Capture the cell that displays the provided text and extract its [x, y] central coordinate. 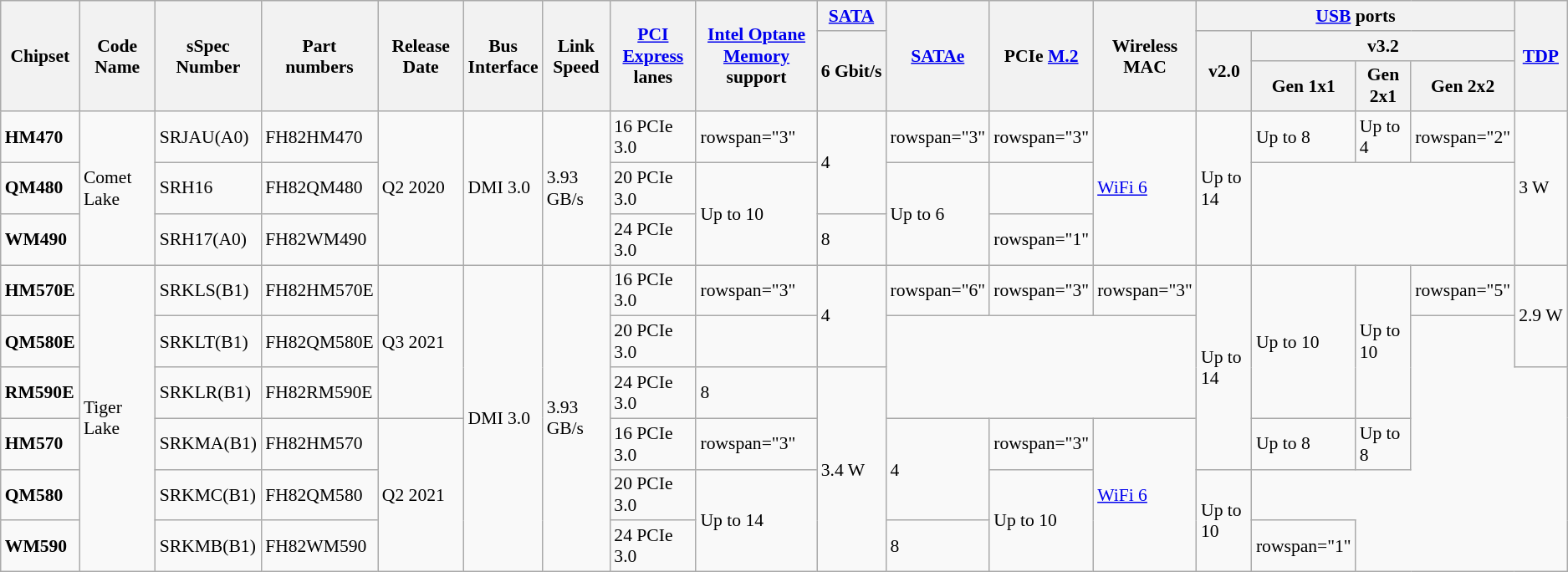
Partnumbers [319, 56]
v2.0 [1224, 72]
Tiger Lake [117, 418]
FH82WM590 [319, 547]
v3.2 [1383, 46]
USB ports [1356, 16]
Gen 2x1 [1383, 85]
Gen 2x2 [1463, 85]
QM580 [40, 495]
FH82QM580 [319, 495]
Intel OptaneMemory support [756, 56]
FH82QM580E [319, 341]
Comet Lake [117, 189]
CodeName [117, 56]
LinkSpeed [577, 56]
rowspan="2" [1463, 137]
SRKMB(B1) [208, 547]
HM570E [40, 291]
SATA [851, 16]
HM570 [40, 443]
Q2 2020 [421, 189]
rowspan="6" [937, 291]
FH82HM470 [319, 137]
Chipset [40, 56]
FH82HM570E [319, 291]
FH82WM490 [319, 239]
Up to 6 [937, 214]
FH82RM590E [319, 393]
Release Date [421, 56]
SRH17(A0) [208, 239]
PCIe M.2 [1041, 56]
QM480 [40, 189]
FH82HM570 [319, 443]
QM580E [40, 341]
3.4 W [851, 469]
Q3 2021 [421, 341]
SRKLT(B1) [208, 341]
SRJAU(A0) [208, 137]
6 Gbit/s [851, 72]
HM470 [40, 137]
SATAe [937, 56]
FH82QM480 [319, 189]
SRKLS(B1) [208, 291]
SRH16 [208, 189]
TDP [1540, 56]
WM590 [40, 547]
PCI Expresslanes [652, 56]
BusInterface [503, 56]
RM590E [40, 393]
SRKMA(B1) [208, 443]
2.9 W [1540, 316]
WirelessMAC [1145, 56]
rowspan="5" [1463, 291]
SRKMC(B1) [208, 495]
Q2 2021 [421, 495]
Gen 1x1 [1304, 85]
WM490 [40, 239]
Up to 4 [1383, 137]
sSpecNumber [208, 56]
3 W [1540, 189]
SRKLR(B1) [208, 393]
